Search for the cell housing the specified text and yield its (X, Y) center coordinate. 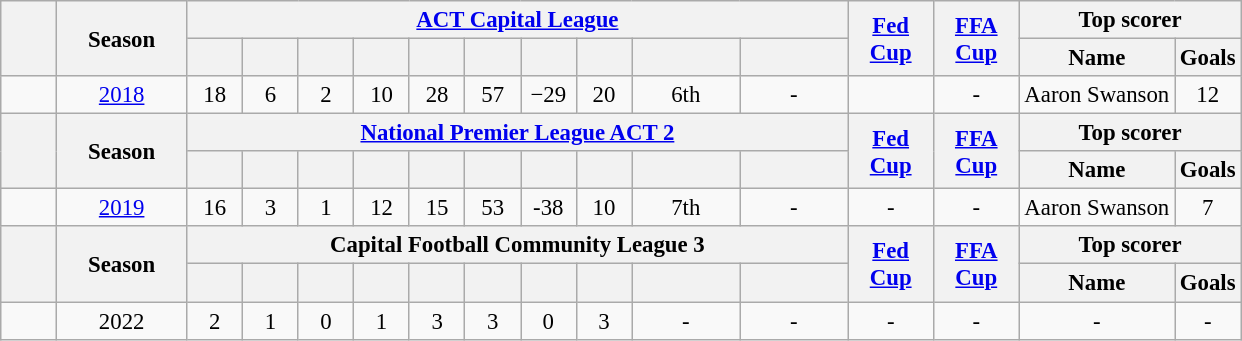
57 (493, 95)
-38 (548, 208)
6th (686, 95)
ACT Capital League (518, 20)
28 (437, 95)
7 (1208, 208)
53 (493, 208)
18 (215, 95)
2019 (122, 208)
20 (604, 95)
6 (271, 95)
Capital Football Community League 3 (518, 245)
2022 (122, 321)
7th (686, 208)
16 (215, 208)
15 (437, 208)
National Premier League ACT 2 (518, 133)
−29 (548, 95)
2018 (122, 95)
